Provide the (X, Y) coordinate of the cell's center where the given text is located.  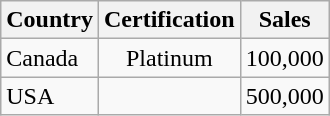
Certification (169, 20)
Platinum (169, 58)
500,000 (284, 96)
Canada (50, 58)
USA (50, 96)
Sales (284, 20)
100,000 (284, 58)
Country (50, 20)
